Search for the cell housing the specified text and yield its (X, Y) center coordinate. 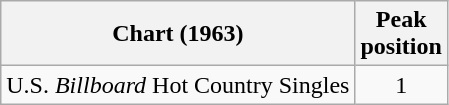
Peakposition (401, 34)
U.S. Billboard Hot Country Singles (178, 85)
Chart (1963) (178, 34)
1 (401, 85)
